Capture the cell that displays the provided text and extract its [X, Y] central coordinate. 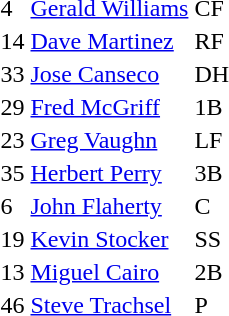
Herbert Perry [110, 173]
Dave Martinez [110, 41]
Fred McGriff [110, 107]
John Flaherty [110, 206]
Jose Canseco [110, 74]
Miguel Cairo [110, 272]
Greg Vaughn [110, 140]
Kevin Stocker [110, 239]
